Return (x, y) of the center of cell containing provided text 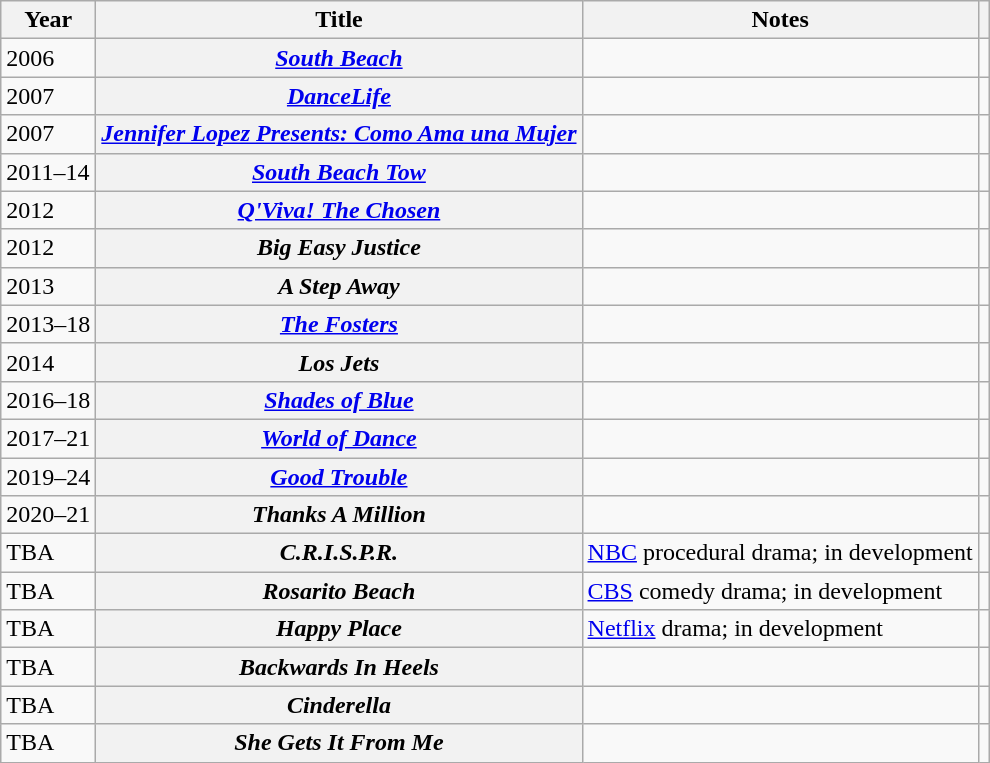
2019–24 (48, 477)
2014 (48, 362)
2006 (48, 58)
Rosarito Beach (339, 591)
Good Trouble (339, 477)
NBC procedural drama; in development (780, 553)
Cinderella (339, 705)
Shades of Blue (339, 400)
The Fosters (339, 324)
Thanks A Million (339, 515)
2013 (48, 286)
2016–18 (48, 400)
2013–18 (48, 324)
World of Dance (339, 438)
2017–21 (48, 438)
Backwards In Heels (339, 667)
South Beach (339, 58)
Big Easy Justice (339, 248)
Los Jets (339, 362)
C.R.I.S.P.R. (339, 553)
Jennifer Lopez Presents: Como Ama una Mujer (339, 134)
A Step Away (339, 286)
DanceLife (339, 96)
South Beach Tow (339, 172)
Q'Viva! The Chosen (339, 210)
2020–21 (48, 515)
Notes (780, 20)
Netflix drama; in development (780, 629)
Year (48, 20)
CBS comedy drama; in development (780, 591)
2011–14 (48, 172)
She Gets It From Me (339, 743)
Title (339, 20)
Happy Place (339, 629)
